Detect which cell encompasses the target text, then output its (x, y) center coordinate. 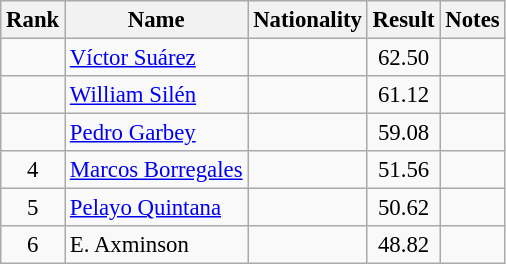
59.08 (404, 133)
48.82 (404, 245)
51.56 (404, 170)
5 (33, 208)
62.50 (404, 58)
William Silén (156, 95)
Rank (33, 20)
Pelayo Quintana (156, 208)
E. Axminson (156, 245)
Name (156, 20)
Pedro Garbey (156, 133)
Result (404, 20)
4 (33, 170)
Marcos Borregales (156, 170)
Notes (472, 20)
61.12 (404, 95)
6 (33, 245)
Víctor Suárez (156, 58)
Nationality (308, 20)
50.62 (404, 208)
